Identify which cell holds the provided text, then report its [x, y] central coordinate. 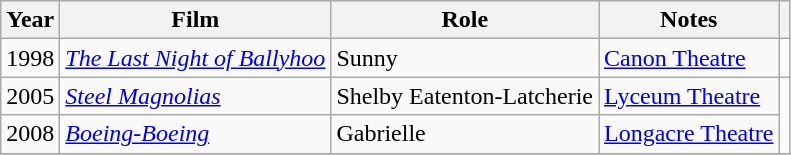
Year [30, 20]
Shelby Eatenton-Latcherie [465, 96]
Gabrielle [465, 134]
2008 [30, 134]
Canon Theatre [690, 58]
Lyceum Theatre [690, 96]
2005 [30, 96]
Role [465, 20]
Sunny [465, 58]
Film [196, 20]
Notes [690, 20]
Steel Magnolias [196, 96]
Longacre Theatre [690, 134]
The Last Night of Ballyhoo [196, 58]
1998 [30, 58]
Boeing-Boeing [196, 134]
